Pinpoint the cell where the given text exists, returning its (x, y) midpoint coordinate. 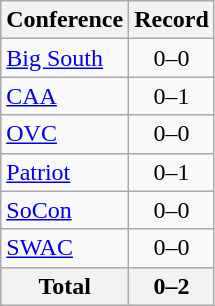
0–2 (172, 286)
Big South (65, 58)
Patriot (65, 172)
CAA (65, 96)
Record (172, 20)
SoCon (65, 210)
Conference (65, 20)
OVC (65, 134)
Total (65, 286)
SWAC (65, 248)
